From the cell containing the given text, extract its center point as (x, y) coordinate. 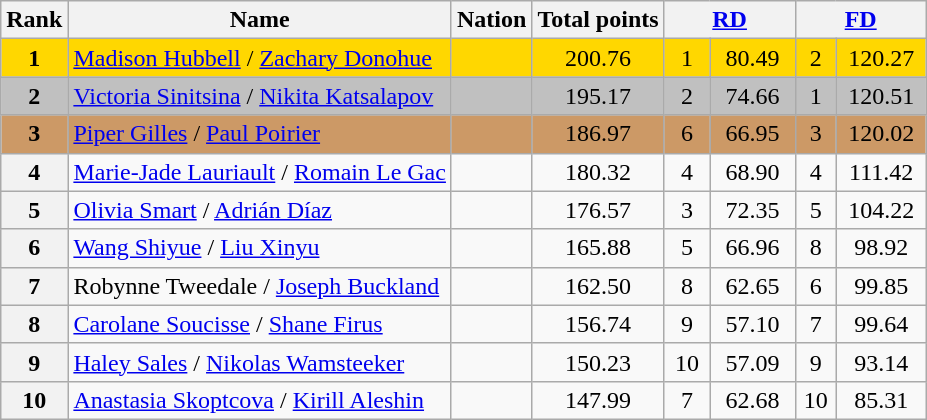
Anastasia Skoptcova / Kirill Aleshin (260, 400)
99.85 (881, 286)
200.76 (598, 58)
186.97 (598, 134)
Carolane Soucisse / Shane Firus (260, 324)
Madison Hubbell / Zachary Donohue (260, 58)
Total points (598, 20)
85.31 (881, 400)
Victoria Sinitsina / Nikita Katsalapov (260, 96)
Haley Sales / Nikolas Wamsteeker (260, 362)
68.90 (752, 172)
Robynne Tweedale / Joseph Buckland (260, 286)
93.14 (881, 362)
165.88 (598, 248)
Rank (34, 20)
104.22 (881, 210)
Name (260, 20)
162.50 (598, 286)
FD (860, 20)
99.64 (881, 324)
RD (730, 20)
62.68 (752, 400)
57.10 (752, 324)
120.27 (881, 58)
120.02 (881, 134)
62.65 (752, 286)
80.49 (752, 58)
Olivia Smart / Adrián Díaz (260, 210)
176.57 (598, 210)
195.17 (598, 96)
66.95 (752, 134)
180.32 (598, 172)
Piper Gilles / Paul Poirier (260, 134)
156.74 (598, 324)
Marie-Jade Lauriault / Romain Le Gac (260, 172)
150.23 (598, 362)
72.35 (752, 210)
Wang Shiyue / Liu Xinyu (260, 248)
111.42 (881, 172)
147.99 (598, 400)
Nation (491, 20)
98.92 (881, 248)
57.09 (752, 362)
74.66 (752, 96)
120.51 (881, 96)
66.96 (752, 248)
